Extract the [x, y] coordinate from the center of the cell holding the provided text.  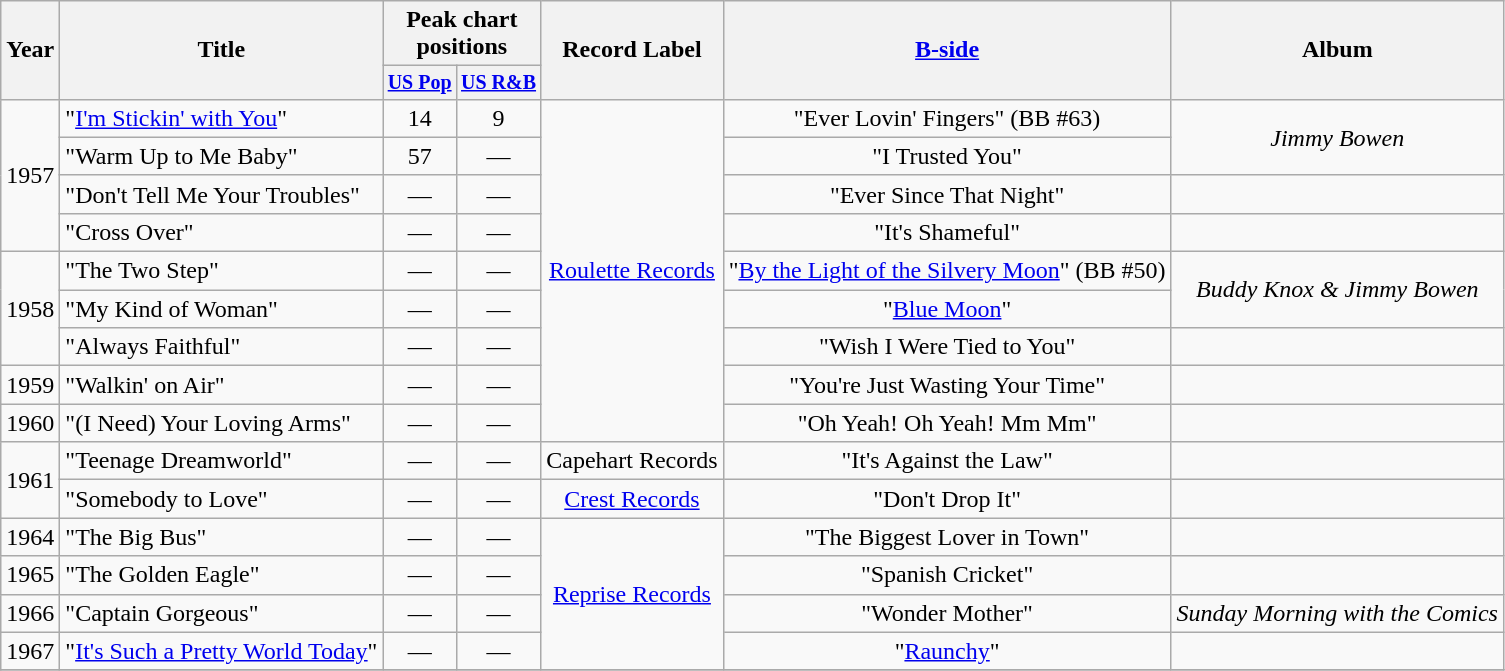
Buddy Knox & Jimmy Bowen [1337, 290]
"By the Light of the Silvery Moon" (BB #50) [947, 271]
Crest Records [632, 499]
1960 [30, 423]
1961 [30, 480]
1958 [30, 309]
"Ever Since That Night" [947, 194]
"It's Shameful" [947, 232]
Jimmy Bowen [1337, 137]
Title [222, 50]
"I'm Stickin' with You" [222, 118]
"Captain Gorgeous" [222, 613]
Year [30, 50]
"Cross Over" [222, 232]
"Walkin' on Air" [222, 385]
"My Kind of Woman" [222, 309]
"It's Such a Pretty World Today" [222, 651]
1964 [30, 537]
1965 [30, 575]
"I Trusted You" [947, 156]
Reprise Records [632, 594]
"The Golden Eagle" [222, 575]
57 [420, 156]
"Oh Yeah! Oh Yeah! Mm Mm" [947, 423]
14 [420, 118]
"Don't Drop It" [947, 499]
"The Big Bus" [222, 537]
Record Label [632, 50]
1967 [30, 651]
"You're Just Wasting Your Time" [947, 385]
"Somebody to Love" [222, 499]
"Always Faithful" [222, 347]
Capehart Records [632, 461]
"Warm Up to Me Baby" [222, 156]
"The Biggest Lover in Town" [947, 537]
Peak chartpositions [462, 34]
"It's Against the Law" [947, 461]
Album [1337, 50]
1957 [30, 175]
"Spanish Cricket" [947, 575]
"Raunchy" [947, 651]
"(I Need) Your Loving Arms" [222, 423]
"Teenage Dreamworld" [222, 461]
Roulette Records [632, 270]
"Don't Tell Me Your Troubles" [222, 194]
"The Two Step" [222, 271]
9 [498, 118]
"Wish I Were Tied to You" [947, 347]
1966 [30, 613]
"Wonder Mother" [947, 613]
US Pop [420, 82]
US R&B [498, 82]
"Blue Moon" [947, 309]
1959 [30, 385]
Sunday Morning with the Comics [1337, 613]
B-side [947, 50]
"Ever Lovin' Fingers" (BB #63) [947, 118]
